Find where the given text appears and provide that cell's center as [x, y] coordinate. 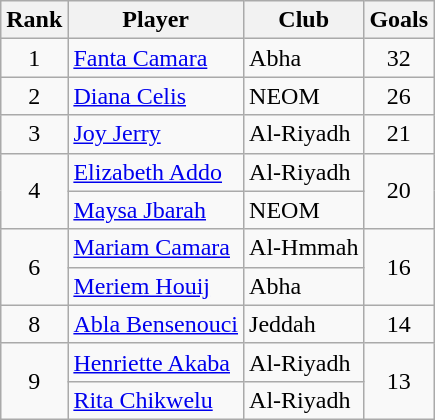
Maysa Jbarah [156, 210]
Al-Hmmah [304, 248]
Elizabeth Addo [156, 172]
20 [399, 191]
Joy Jerry [156, 134]
9 [34, 381]
1 [34, 58]
2 [34, 96]
32 [399, 58]
26 [399, 96]
13 [399, 381]
16 [399, 267]
Diana Celis [156, 96]
Club [304, 20]
Mariam Camara [156, 248]
Jeddah [304, 324]
Fanta Camara [156, 58]
Henriette Akaba [156, 362]
21 [399, 134]
Rita Chikwelu [156, 400]
6 [34, 267]
Player [156, 20]
8 [34, 324]
14 [399, 324]
Rank [34, 20]
Abla Bensenouci [156, 324]
Goals [399, 20]
4 [34, 191]
Meriem Houij [156, 286]
3 [34, 134]
